Detect which cell encompasses the target text, then output its (x, y) center coordinate. 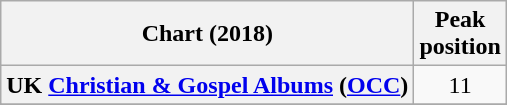
UK Christian & Gospel Albums (OCC) (208, 85)
Chart (2018) (208, 34)
11 (460, 85)
Peakposition (460, 34)
